Scan for the cell matching the given text and deliver its (x, y) coordinate at center. 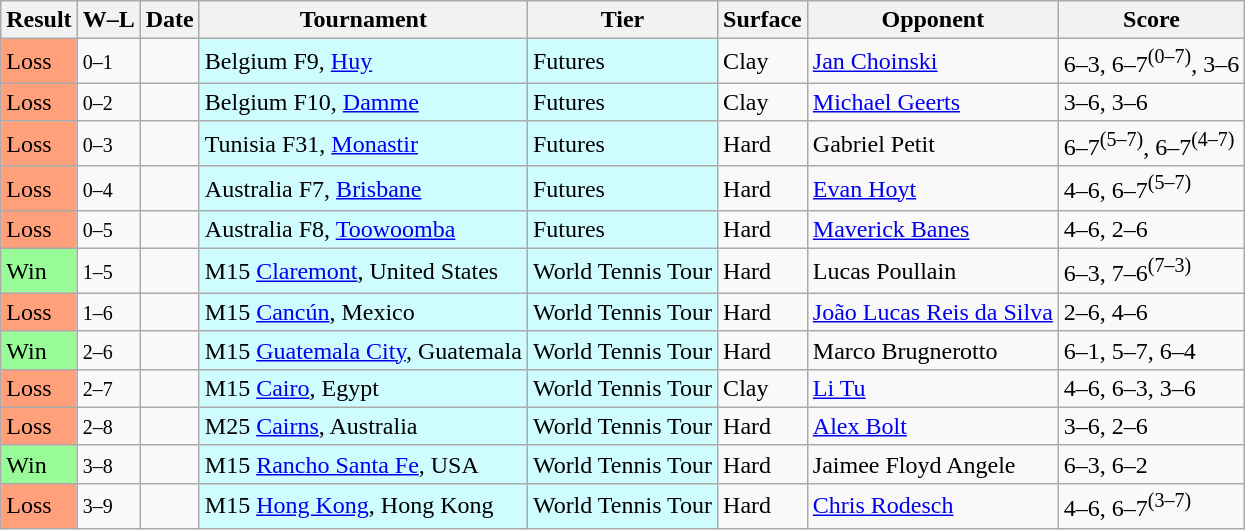
Australia F8, Toowoomba (363, 230)
2–8 (108, 426)
Evan Hoyt (932, 188)
Australia F7, Brisbane (363, 188)
Opponent (932, 20)
Tier (622, 20)
Tournament (363, 20)
0–1 (108, 62)
Alex Bolt (932, 426)
0–3 (108, 144)
6–1, 5–7, 6–4 (1151, 350)
M25 Cairns, Australia (363, 426)
Jan Choinski (932, 62)
Result (39, 20)
Date (170, 20)
6–3, 6–2 (1151, 464)
Jaimee Floyd Angele (932, 464)
João Lucas Reis da Silva (932, 312)
1–6 (108, 312)
0–5 (108, 230)
6–7(5–7), 6–7(4–7) (1151, 144)
M15 Cancún, Mexico (363, 312)
M15 Guatemala City, Guatemala (363, 350)
Maverick Banes (932, 230)
Lucas Poullain (932, 272)
6–3, 6–7(0–7), 3–6 (1151, 62)
W–L (108, 20)
3–6, 3–6 (1151, 102)
Marco Brugnerotto (932, 350)
Michael Geerts (932, 102)
3–6, 2–6 (1151, 426)
4–6, 6–3, 3–6 (1151, 388)
2–6, 4–6 (1151, 312)
4–6, 6–7(3–7) (1151, 506)
M15 Cairo, Egypt (363, 388)
Belgium F10, Damme (363, 102)
Surface (763, 20)
Chris Rodesch (932, 506)
M15 Rancho Santa Fe, USA (363, 464)
4–6, 6–7(5–7) (1151, 188)
6–3, 7–6(7–3) (1151, 272)
4–6, 2–6 (1151, 230)
Li Tu (932, 388)
0–4 (108, 188)
2–6 (108, 350)
Belgium F9, Huy (363, 62)
M15 Claremont, United States (363, 272)
1–5 (108, 272)
Gabriel Petit (932, 144)
3–9 (108, 506)
3–8 (108, 464)
Tunisia F31, Monastir (363, 144)
2–7 (108, 388)
Score (1151, 20)
M15 Hong Kong, Hong Kong (363, 506)
0–2 (108, 102)
